Locate the cell with the specified text and output its [x, y] center coordinate. 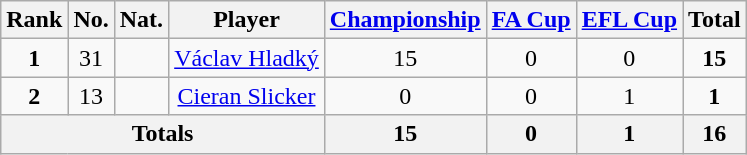
Totals [163, 134]
Rank [34, 20]
No. [91, 20]
Nat. [141, 20]
16 [715, 134]
Total [715, 20]
Player [247, 20]
31 [91, 58]
2 [34, 96]
Cieran Slicker [247, 96]
13 [91, 96]
Václav Hladký [247, 58]
Championship [405, 20]
EFL Cup [629, 20]
FA Cup [531, 20]
